Extract the [X, Y] coordinate from the center of the cell holding the provided text.  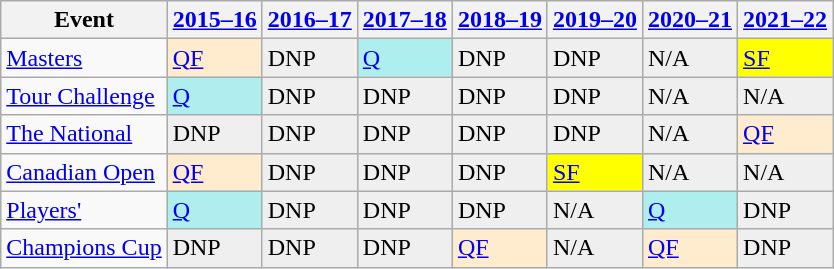
Canadian Open [84, 172]
2015–16 [214, 20]
Champions Cup [84, 248]
2021–22 [786, 20]
Tour Challenge [84, 96]
Players' [84, 210]
2017–18 [404, 20]
2016–17 [310, 20]
Event [84, 20]
Masters [84, 58]
2018–19 [500, 20]
2020–21 [690, 20]
2019–20 [594, 20]
The National [84, 134]
